Determine the (X, Y) coordinate at the center of the cell enclosing the given text.  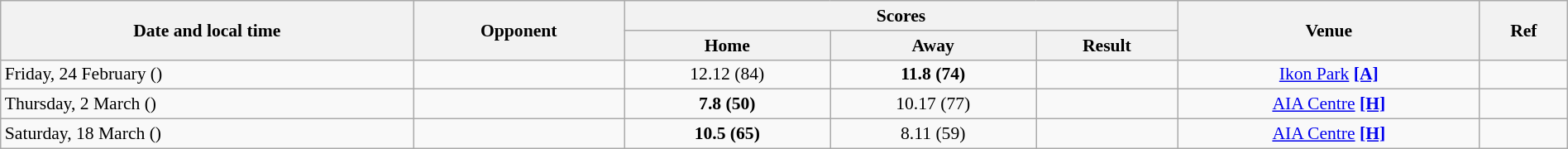
Opponent (519, 30)
Away (933, 46)
10.5 (65) (728, 134)
11.8 (74) (933, 74)
Friday, 24 February () (207, 74)
10.17 (77) (933, 104)
Ikon Park [A] (1328, 74)
Home (728, 46)
Venue (1328, 30)
Saturday, 18 March () (207, 134)
12.12 (84) (728, 74)
Result (1107, 46)
Ref (1523, 30)
Scores (901, 16)
Date and local time (207, 30)
8.11 (59) (933, 134)
7.8 (50) (728, 104)
Thursday, 2 March () (207, 104)
